From the cell containing the given text, extract its center point as (x, y) coordinate. 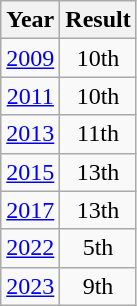
2017 (30, 210)
2013 (30, 134)
2022 (30, 248)
9th (98, 286)
2015 (30, 172)
Year (30, 20)
2023 (30, 286)
Result (98, 20)
2011 (30, 96)
11th (98, 134)
5th (98, 248)
2009 (30, 58)
